Determine the (x, y) coordinate at the center of the cell enclosing the given text.  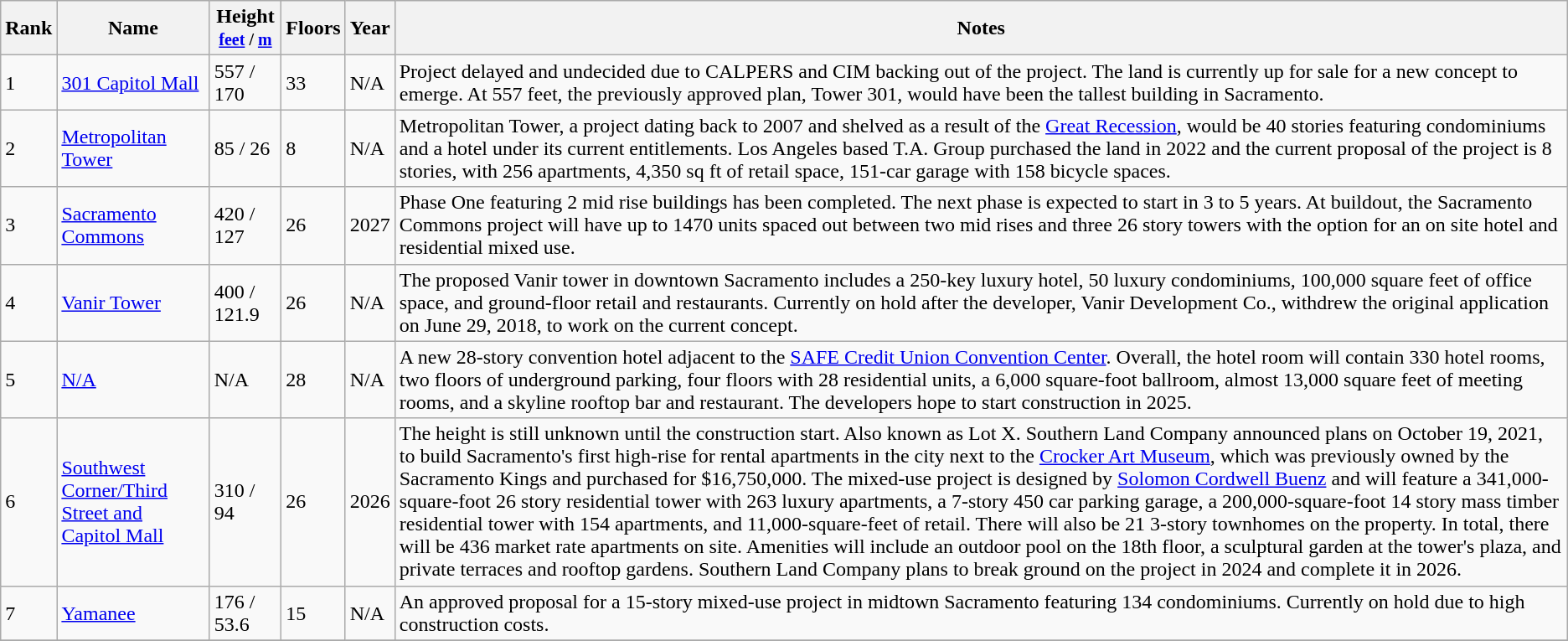
557 / 170 (245, 82)
310 / 94 (245, 502)
Southwest Corner/Third Street and Capitol Mall (133, 502)
Metropolitan Tower (133, 148)
3 (28, 225)
176 / 53.6 (245, 613)
420 / 127 (245, 225)
Year (370, 28)
33 (313, 82)
8 (313, 148)
Yamanee (133, 613)
Sacramento Commons (133, 225)
4 (28, 302)
2 (28, 148)
7 (28, 613)
Notes (981, 28)
28 (313, 380)
2026 (370, 502)
2027 (370, 225)
400 / 121.9 (245, 302)
Vanir Tower (133, 302)
Rank (28, 28)
5 (28, 380)
85 / 26 (245, 148)
Heightfeet / m (245, 28)
Floors (313, 28)
Name (133, 28)
301 Capitol Mall (133, 82)
1 (28, 82)
6 (28, 502)
15 (313, 613)
